Output the [X, Y] coordinate of the center of the cell containing the given text.  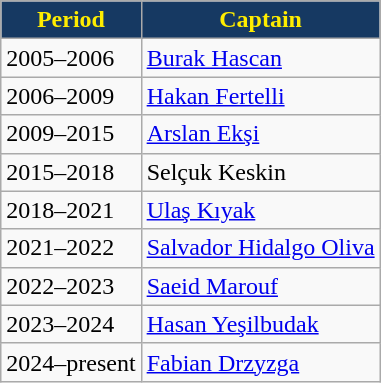
Ulaş Kıyak [260, 210]
2005–2006 [71, 58]
Selçuk Keskin [260, 172]
2021–2022 [71, 248]
2006–2009 [71, 96]
Period [71, 20]
Hakan Fertelli [260, 96]
Fabian Drzyzga [260, 362]
Hasan Yeşilbudak [260, 324]
Saeid Marouf [260, 286]
2009–2015 [71, 134]
2024–present [71, 362]
2022–2023 [71, 286]
Arslan Ekşi [260, 134]
Salvador Hidalgo Oliva [260, 248]
Captain [260, 20]
2015–2018 [71, 172]
Burak Hascan [260, 58]
2023–2024 [71, 324]
2018–2021 [71, 210]
